Return the [X, Y] coordinate for the center point of the cell that contains the specified text.  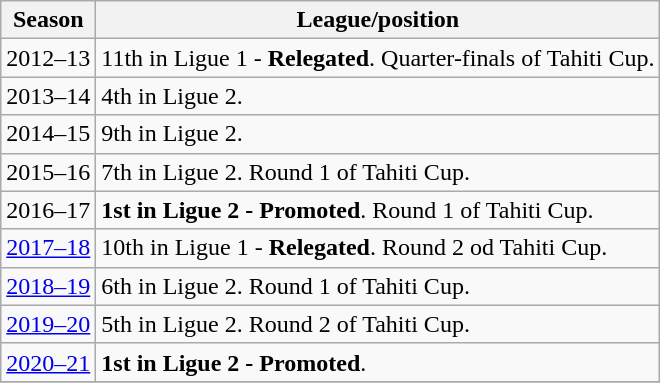
League/position [378, 20]
11th in Ligue 1 - Relegated. Quarter-finals of Tahiti Cup. [378, 58]
10th in Ligue 1 - Relegated. Round 2 od Tahiti Cup. [378, 248]
2012–13 [48, 58]
2017–18 [48, 248]
2016–17 [48, 210]
2014–15 [48, 134]
4th in Ligue 2. [378, 96]
2019–20 [48, 324]
5th in Ligue 2. Round 2 of Tahiti Cup. [378, 324]
2018–19 [48, 286]
2015–16 [48, 172]
1st in Ligue 2 - Promoted. [378, 362]
2020–21 [48, 362]
Season [48, 20]
7th in Ligue 2. Round 1 of Tahiti Cup. [378, 172]
2013–14 [48, 96]
9th in Ligue 2. [378, 134]
6th in Ligue 2. Round 1 of Tahiti Cup. [378, 286]
1st in Ligue 2 - Promoted. Round 1 of Tahiti Cup. [378, 210]
